Extract the (x, y) coordinate from the center of the cell holding the provided text.  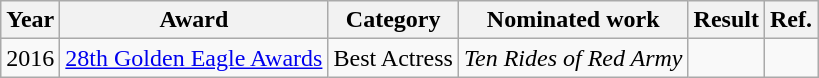
Category (393, 20)
2016 (30, 58)
Ref. (790, 20)
Best Actress (393, 58)
Nominated work (573, 20)
28th Golden Eagle Awards (194, 58)
Ten Rides of Red Army (573, 58)
Year (30, 20)
Result (726, 20)
Award (194, 20)
